Detect which cell encompasses the target text, then output its (x, y) center coordinate. 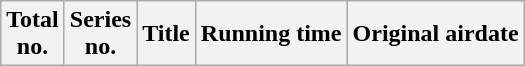
Title (166, 34)
Seriesno. (100, 34)
Original airdate (436, 34)
Running time (271, 34)
Totalno. (33, 34)
